Output the [X, Y] coordinate of the center of the cell containing the given text.  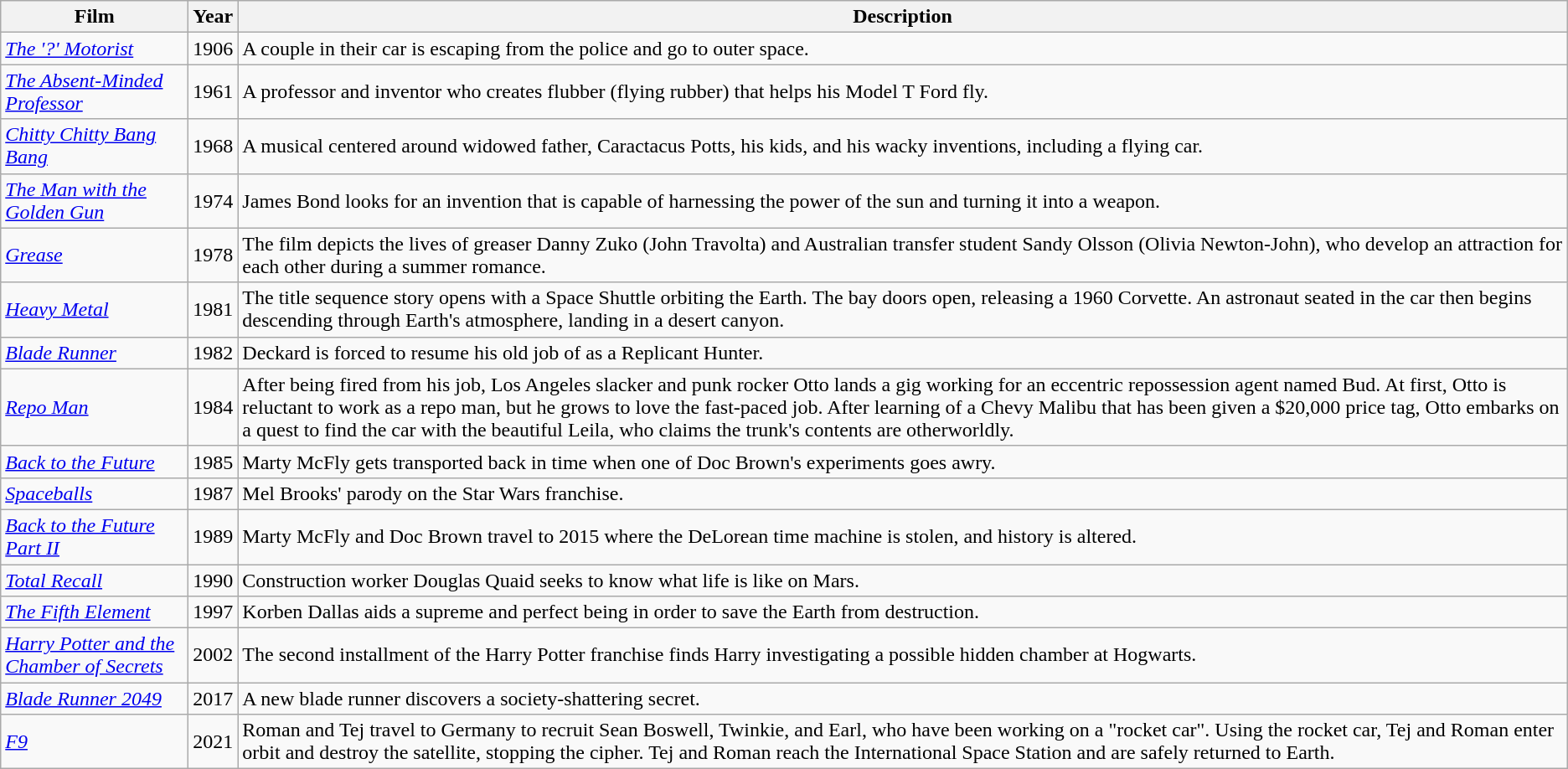
Total Recall [95, 581]
1982 [213, 353]
1989 [213, 536]
2017 [213, 699]
Heavy Metal [95, 310]
James Bond looks for an invention that is capable of harnessing the power of the sun and turning it into a weapon. [903, 201]
The Fifth Element [95, 612]
Marty McFly and Doc Brown travel to 2015 where the DeLorean time machine is stolen, and history is altered. [903, 536]
Deckard is forced to resume his old job of as a Replicant Hunter. [903, 353]
Repo Man [95, 407]
Blade Runner [95, 353]
The Man with the Golden Gun [95, 201]
Marty McFly gets transported back in time when one of Doc Brown's experiments goes awry. [903, 462]
Blade Runner 2049 [95, 699]
1985 [213, 462]
1987 [213, 493]
Construction worker Douglas Quaid seeks to know what life is like on Mars. [903, 581]
The second installment of the Harry Potter franchise finds Harry investigating a possible hidden chamber at Hogwarts. [903, 655]
Chitty Chitty Bang Bang [95, 146]
Year [213, 17]
Spaceballs [95, 493]
Description [903, 17]
A professor and inventor who creates flubber (flying rubber) that helps his Model T Ford fly. [903, 92]
A new blade runner discovers a society-shattering secret. [903, 699]
Back to the Future [95, 462]
Grease [95, 255]
1997 [213, 612]
Korben Dallas aids a supreme and perfect being in order to save the Earth from destruction. [903, 612]
2021 [213, 742]
Film [95, 17]
1906 [213, 49]
Harry Potter and the Chamber of Secrets [95, 655]
The '?' Motorist [95, 49]
1961 [213, 92]
A musical centered around widowed father, Caractacus Potts, his kids, and his wacky inventions, including a flying car. [903, 146]
1984 [213, 407]
2002 [213, 655]
1974 [213, 201]
A couple in their car is escaping from the police and go to outer space. [903, 49]
Mel Brooks' parody on the Star Wars franchise. [903, 493]
1990 [213, 581]
The Absent-Minded Professor [95, 92]
Back to the Future Part II [95, 536]
F9 [95, 742]
1968 [213, 146]
1978 [213, 255]
1981 [213, 310]
